Scan for the cell matching the given text and deliver its (x, y) coordinate at center. 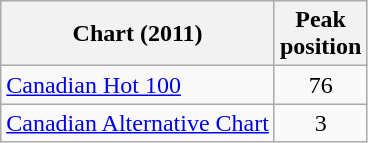
76 (320, 85)
Canadian Alternative Chart (138, 123)
Canadian Hot 100 (138, 85)
Chart (2011) (138, 34)
3 (320, 123)
Peakposition (320, 34)
